Pinpoint the cell where the given text exists, returning its (x, y) midpoint coordinate. 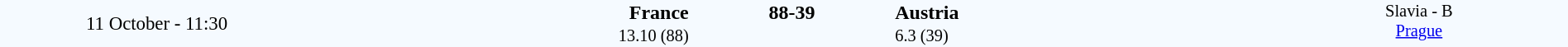
Slavia - B Prague (1419, 23)
Austria (1082, 12)
13.10 (88) (501, 36)
France (501, 12)
6.3 (39) (1082, 36)
88-39 (791, 12)
11 October - 11:30 (157, 23)
